Identify which cell holds the provided text, then report its [x, y] central coordinate. 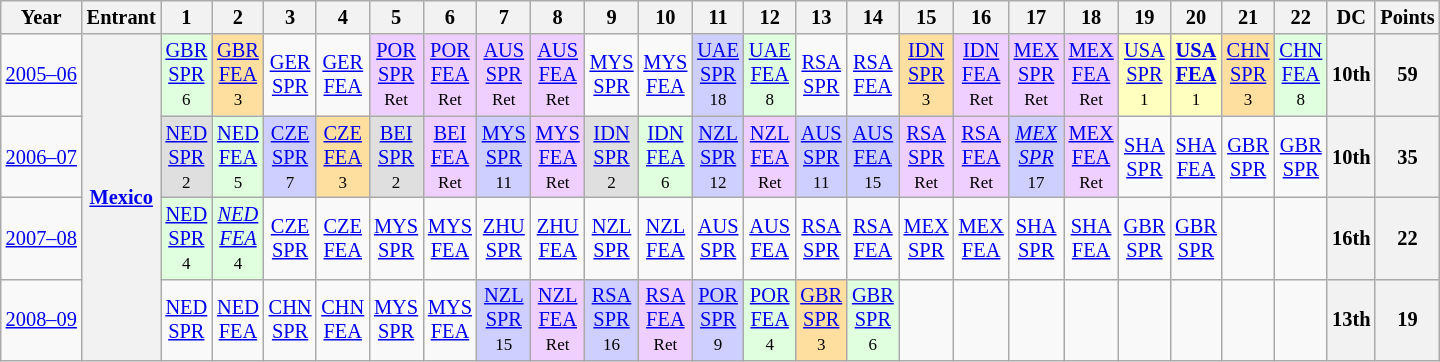
13th [1351, 320]
UAESPR18 [718, 75]
11 [718, 17]
CHNFEA8 [1300, 75]
20 [1196, 17]
Points [1407, 17]
NEDSPR4 [187, 238]
AUSFEA [770, 238]
CZESPR [290, 238]
14 [873, 17]
IDNSPR3 [926, 75]
NZLSPR [612, 238]
NEDFEA4 [238, 238]
13 [821, 17]
21 [1248, 17]
59 [1407, 75]
18 [1092, 17]
GERSPR [290, 75]
USAFEA1 [1196, 75]
Mexico [122, 198]
GERFEA [342, 75]
CZEFEA [342, 238]
9 [612, 17]
15 [926, 17]
NEDSPR2 [187, 157]
NEDFEA5 [238, 157]
AUSSPRRet [504, 75]
MYSFEARet [558, 157]
4 [342, 17]
UAEFEA8 [770, 75]
PORFEA4 [770, 320]
8 [558, 17]
16 [982, 17]
2 [238, 17]
CZESPR7 [290, 157]
2006–07 [42, 157]
RSASPR16 [612, 320]
16th [1351, 238]
2008–09 [42, 320]
CHNSPR3 [1248, 75]
CHNSPR [290, 320]
2007–08 [42, 238]
Year [42, 17]
BEISPR2 [396, 157]
PORSPRRet [396, 75]
BEIFEARet [450, 157]
NZLSPR12 [718, 157]
CZEFEA3 [342, 157]
MEXSPR [926, 238]
1 [187, 17]
GBRFEA3 [238, 75]
10 [665, 17]
CHNFEA [342, 320]
MEXFEA [982, 238]
17 [1036, 17]
35 [1407, 157]
MYSSPR11 [504, 157]
NZLFEA [665, 238]
GBRSPR3 [821, 320]
NEDSPR [187, 320]
AUSSPR [718, 238]
AUSFEA15 [873, 157]
ZHUFEA [558, 238]
5 [396, 17]
7 [504, 17]
RSASPRRet [926, 157]
IDNSPR2 [612, 157]
MEXSPRRet [1036, 75]
3 [290, 17]
AUSFEARet [558, 75]
NEDFEA [238, 320]
PORSPR9 [718, 320]
NZLSPR15 [504, 320]
2005–06 [42, 75]
IDNFEARet [982, 75]
PORFEARet [450, 75]
MEXSPR17 [1036, 157]
6 [450, 17]
ZHUSPR [504, 238]
IDNFEA6 [665, 157]
USASPR1 [1145, 75]
AUSSPR11 [821, 157]
Entrant [122, 17]
12 [770, 17]
DC [1351, 17]
